Determine the (X, Y) coordinate at the center of the cell enclosing the given text.  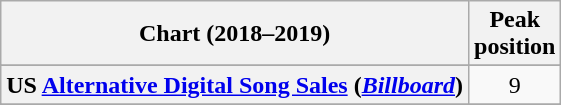
9 (515, 85)
US Alternative Digital Song Sales (Billboard) (235, 85)
Chart (2018–2019) (235, 34)
Peakposition (515, 34)
